Identify which cell holds the provided text, then report its (X, Y) central coordinate. 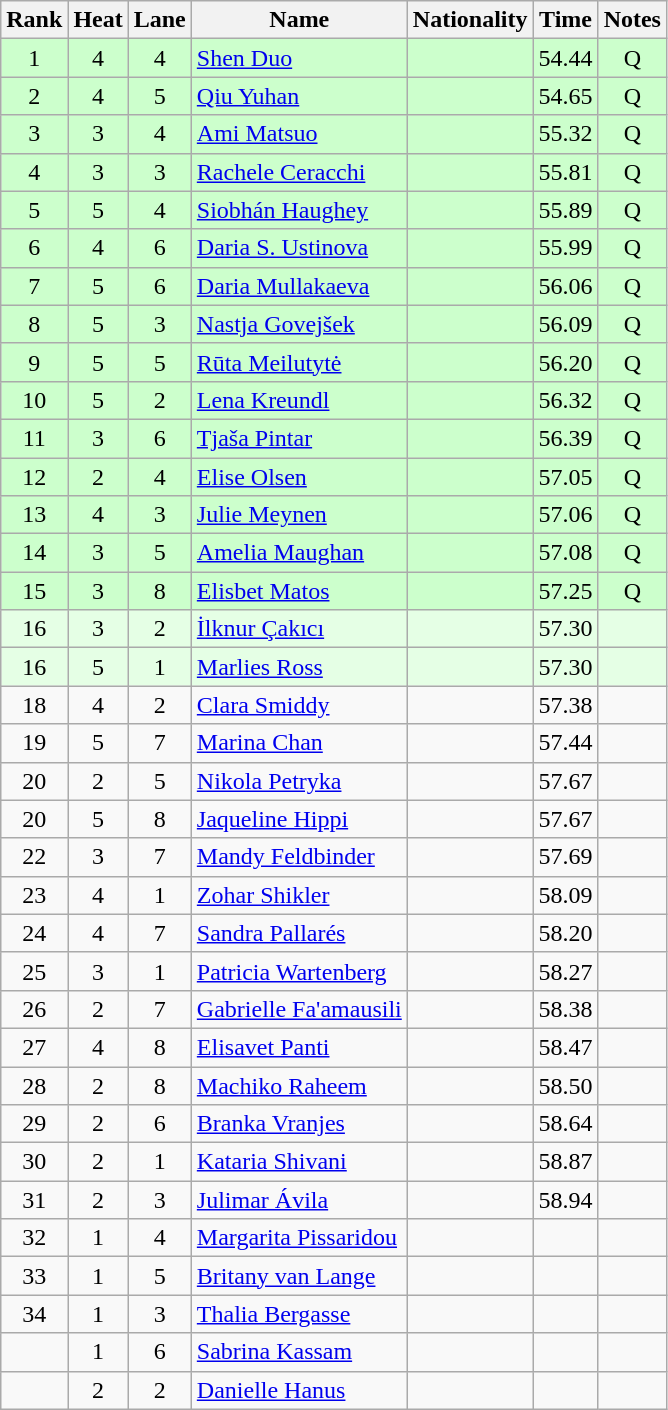
57.69 (566, 857)
54.65 (566, 96)
54.44 (566, 58)
56.20 (566, 362)
Nationality (470, 20)
Tjaša Pintar (299, 438)
Rachele Ceracchi (299, 172)
Nastja Govejšek (299, 324)
58.27 (566, 971)
Sabrina Kassam (299, 1352)
Machiko Raheem (299, 1085)
55.99 (566, 248)
56.32 (566, 400)
58.87 (566, 1162)
Sandra Pallarés (299, 933)
22 (34, 857)
11 (34, 438)
Elisbet Matos (299, 591)
İlknur Çakıcı (299, 629)
Zohar Shikler (299, 895)
Britany van Lange (299, 1276)
Daria S. Ustinova (299, 248)
55.81 (566, 172)
55.89 (566, 210)
Rank (34, 20)
Kataria Shivani (299, 1162)
Marina Chan (299, 743)
Lane (160, 20)
23 (34, 895)
58.38 (566, 1009)
Branka Vranjes (299, 1124)
Thalia Bergasse (299, 1314)
18 (34, 705)
29 (34, 1124)
Rūta Meilutytė (299, 362)
31 (34, 1200)
Clara Smiddy (299, 705)
9 (34, 362)
Julie Meynen (299, 515)
34 (34, 1314)
Elisavet Panti (299, 1047)
30 (34, 1162)
58.47 (566, 1047)
58.09 (566, 895)
25 (34, 971)
Time (566, 20)
Siobhán Haughey (299, 210)
57.06 (566, 515)
Marlies Ross (299, 667)
12 (34, 477)
Mandy Feldbinder (299, 857)
Name (299, 20)
56.09 (566, 324)
Julimar Ávila (299, 1200)
58.50 (566, 1085)
26 (34, 1009)
Jaqueline Hippi (299, 819)
Shen Duo (299, 58)
Margarita Pissaridou (299, 1238)
56.39 (566, 438)
55.32 (566, 134)
32 (34, 1238)
57.38 (566, 705)
10 (34, 400)
33 (34, 1276)
13 (34, 515)
Gabrielle Fa'amausili (299, 1009)
56.06 (566, 286)
Elise Olsen (299, 477)
58.94 (566, 1200)
19 (34, 743)
14 (34, 553)
57.25 (566, 591)
Ami Matsuo (299, 134)
57.08 (566, 553)
Lena Kreundl (299, 400)
Patricia Wartenberg (299, 971)
Amelia Maughan (299, 553)
Nikola Petryka (299, 781)
15 (34, 591)
58.64 (566, 1124)
24 (34, 933)
Danielle Hanus (299, 1390)
57.44 (566, 743)
Qiu Yuhan (299, 96)
Daria Mullakaeva (299, 286)
28 (34, 1085)
27 (34, 1047)
57.05 (566, 477)
Notes (632, 20)
Heat (98, 20)
58.20 (566, 933)
